Capture the cell that displays the provided text and extract its (x, y) central coordinate. 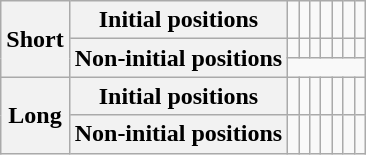
Short (35, 39)
Long (35, 115)
